For the text-containing cell, return its midpoint in [x, y] coordinate format. 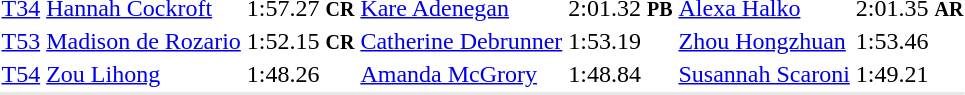
1:53.19 [620, 41]
1:48.26 [300, 74]
Amanda McGrory [462, 74]
Susannah Scaroni [764, 74]
1:52.15 CR [300, 41]
1:53.46 [910, 41]
1:49.21 [910, 74]
Madison de Rozario [144, 41]
T53 [21, 41]
Zou Lihong [144, 74]
Zhou Hongzhuan [764, 41]
1:48.84 [620, 74]
Catherine Debrunner [462, 41]
T54 [21, 74]
